Identify which cell holds the provided text, then report its [x, y] central coordinate. 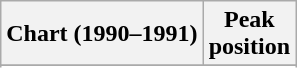
Peakposition [249, 34]
Chart (1990–1991) [102, 34]
